Search for the cell housing the specified text and yield its [X, Y] center coordinate. 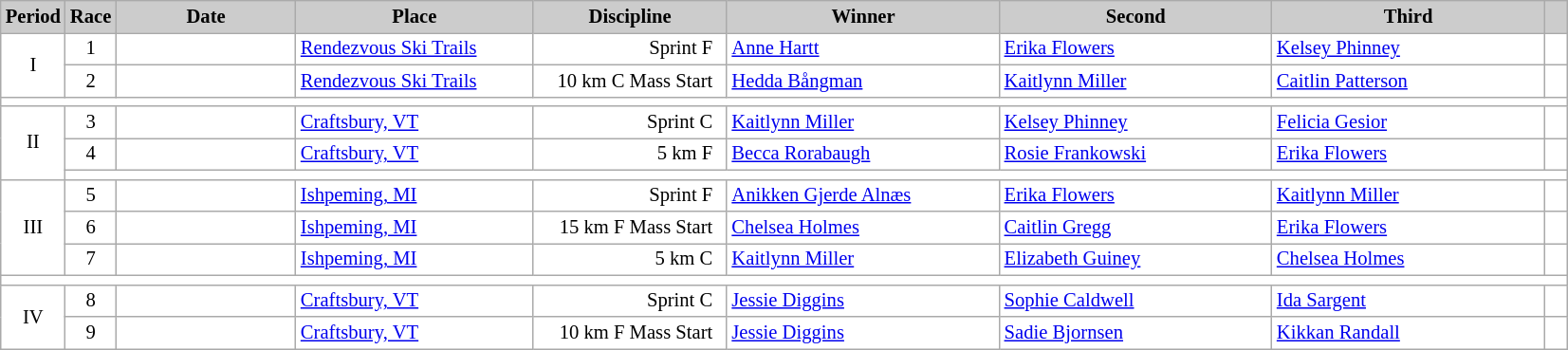
III [33, 228]
Place [415, 16]
I [33, 64]
Anne Hartt [863, 48]
5 km F [630, 154]
Felicia Gesior [1408, 122]
7 [91, 259]
Winner [863, 16]
Sadie Bjornsen [1136, 333]
Period [33, 16]
Caitlin Gregg [1136, 227]
15 km F Mass Start [630, 227]
Second [1136, 16]
Race [91, 16]
Becca Rorabaugh [863, 154]
Sophie Caldwell [1136, 301]
IV [33, 317]
Hedda Bångman [863, 81]
Caitlin Patterson [1408, 81]
Date [206, 16]
5 [91, 195]
8 [91, 301]
6 [91, 227]
Elizabeth Guiney [1136, 259]
Kikkan Randall [1408, 333]
4 [91, 154]
Ida Sargent [1408, 301]
Rosie Frankowski [1136, 154]
Anikken Gjerde Alnæs [863, 195]
Discipline [630, 16]
Third [1408, 16]
1 [91, 48]
5 km C [630, 259]
9 [91, 333]
2 [91, 81]
10 km F Mass Start [630, 333]
10 km C Mass Start [630, 81]
II [33, 142]
3 [91, 122]
